Identify which cell holds the provided text, then report its (X, Y) central coordinate. 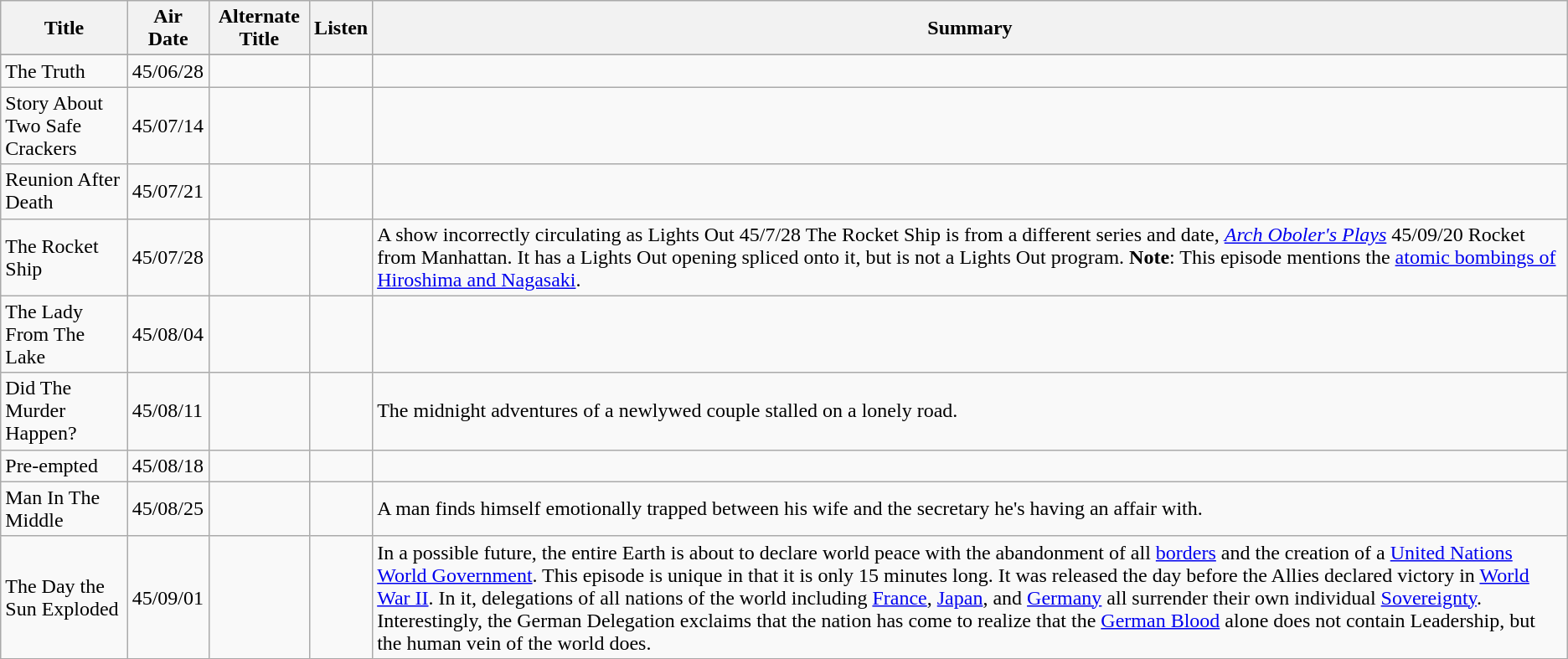
The midnight adventures of a newlywed couple stalled on a lonely road. (970, 411)
Did The Murder Happen? (64, 411)
Title (64, 28)
Pre-empted (64, 466)
The Truth (64, 71)
The Rocket Ship (64, 257)
Alternate Title (259, 28)
Air Date (168, 28)
Story About Two Safe Crackers (64, 126)
45/08/18 (168, 466)
45/07/14 (168, 126)
The Lady From The Lake (64, 334)
Reunion After Death (64, 191)
45/08/25 (168, 509)
45/08/04 (168, 334)
A man finds himself emotionally trapped between his wife and the secretary he's having an affair with. (970, 509)
45/07/21 (168, 191)
45/08/11 (168, 411)
Listen (342, 28)
The Day the Sun Exploded (64, 597)
45/06/28 (168, 71)
Man In The Middle (64, 509)
45/07/28 (168, 257)
45/09/01 (168, 597)
Summary (970, 28)
